Locate the cell with the specified text and output its (X, Y) center coordinate. 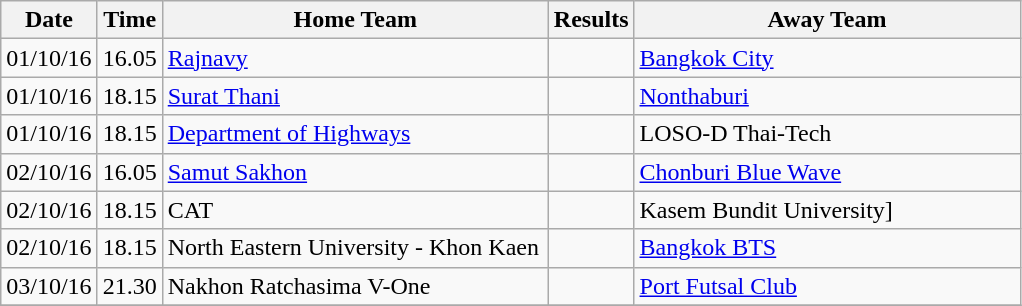
Samut Sakhon (355, 172)
Nakhon Ratchasima V-One (355, 286)
Kasem Bundit University] (827, 210)
Results (591, 20)
Chonburi Blue Wave (827, 172)
Away Team (827, 20)
LOSO-D Thai-Tech (827, 134)
Department of Highways (355, 134)
Bangkok City (827, 58)
21.30 (130, 286)
Rajnavy (355, 58)
Home Team (355, 20)
03/10/16 (49, 286)
Port Futsal Club (827, 286)
Bangkok BTS (827, 248)
North Eastern University - Khon Kaen (355, 248)
Nonthaburi (827, 96)
Time (130, 20)
Surat Thani (355, 96)
CAT (355, 210)
Date (49, 20)
